Locate the cell with the specified text and output its [x, y] center coordinate. 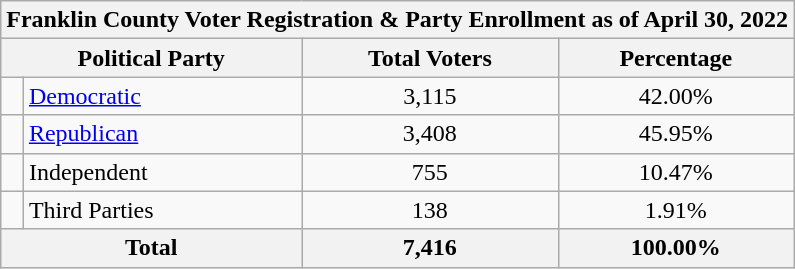
10.47% [676, 172]
7,416 [430, 248]
3,408 [430, 134]
Third Parties [162, 210]
1.91% [676, 210]
Independent [162, 172]
3,115 [430, 96]
138 [430, 210]
Republican [162, 134]
Total Voters [430, 58]
Political Party [152, 58]
Total [152, 248]
Franklin County Voter Registration & Party Enrollment as of April 30, 2022 [398, 20]
Percentage [676, 58]
45.95% [676, 134]
100.00% [676, 248]
755 [430, 172]
42.00% [676, 96]
Democratic [162, 96]
